Locate the cell with the specified text and output its [X, Y] center coordinate. 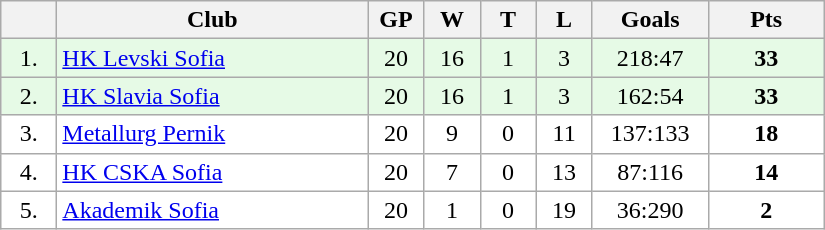
5. [29, 210]
18 [766, 134]
3. [29, 134]
36:290 [650, 210]
2 [766, 210]
W [452, 20]
11 [564, 134]
7 [452, 172]
T [508, 20]
1. [29, 58]
Akademik Sofia [212, 210]
19 [564, 210]
HK CSKA Sofia [212, 172]
HK Levski Sofia [212, 58]
218:47 [650, 58]
Pts [766, 20]
162:54 [650, 96]
14 [766, 172]
2. [29, 96]
13 [564, 172]
Metallurg Pernik [212, 134]
4. [29, 172]
87:116 [650, 172]
HK Slavia Sofia [212, 96]
Goals [650, 20]
Club [212, 20]
GP [396, 20]
L [564, 20]
137:133 [650, 134]
9 [452, 134]
